Provide the [x, y] coordinate of the cell's center where the given text is located.  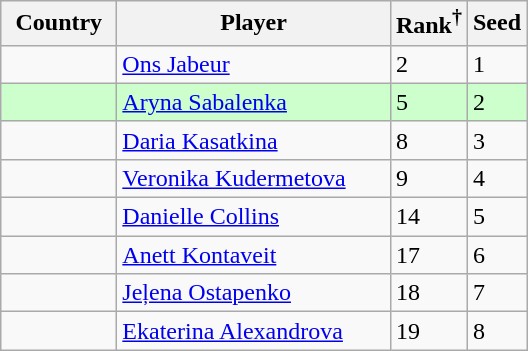
Ekaterina Alexandrova [254, 331]
Anett Kontaveit [254, 255]
Veronika Kudermetova [254, 178]
18 [428, 293]
Player [254, 24]
Daria Kasatkina [254, 140]
6 [496, 255]
1 [496, 64]
Aryna Sabalenka [254, 102]
7 [496, 293]
17 [428, 255]
Danielle Collins [254, 217]
Ons Jabeur [254, 64]
Jeļena Ostapenko [254, 293]
Seed [496, 24]
14 [428, 217]
9 [428, 178]
19 [428, 331]
3 [496, 140]
Country [59, 24]
Rank† [428, 24]
4 [496, 178]
